Locate the cell with the specified text and output its [X, Y] center coordinate. 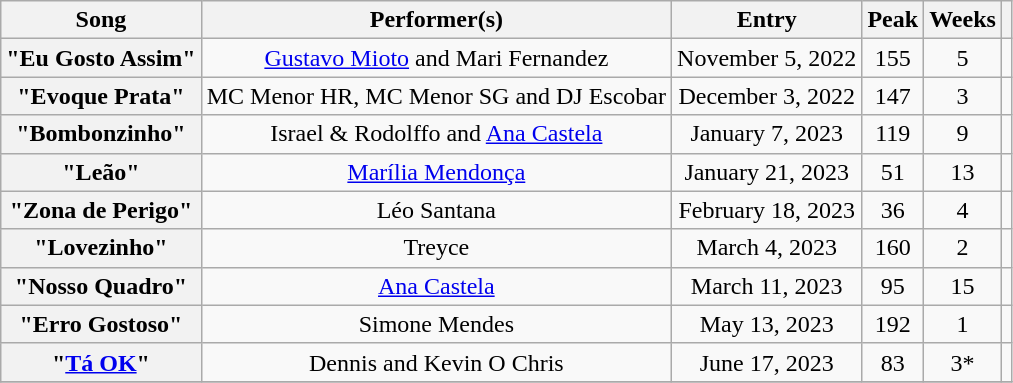
13 [963, 172]
March 4, 2023 [767, 248]
51 [893, 172]
"Lovezinho" [101, 248]
192 [893, 324]
147 [893, 96]
Entry [767, 20]
"Leão" [101, 172]
Performer(s) [436, 20]
March 11, 2023 [767, 286]
Treyce [436, 248]
83 [893, 362]
"Erro Gostoso" [101, 324]
January 21, 2023 [767, 172]
Ana Castela [436, 286]
"Evoque Prata" [101, 96]
Léo Santana [436, 210]
"Nosso Quadro" [101, 286]
"Tá OK" [101, 362]
Dennis and Kevin O Chris [436, 362]
"Eu Gosto Assim" [101, 58]
Song [101, 20]
95 [893, 286]
November 5, 2022 [767, 58]
Weeks [963, 20]
Marília Mendonça [436, 172]
Peak [893, 20]
February 18, 2023 [767, 210]
June 17, 2023 [767, 362]
5 [963, 58]
36 [893, 210]
May 13, 2023 [767, 324]
3* [963, 362]
160 [893, 248]
9 [963, 134]
January 7, 2023 [767, 134]
December 3, 2022 [767, 96]
155 [893, 58]
MC Menor HR, MC Menor SG and DJ Escobar [436, 96]
2 [963, 248]
Gustavo Mioto and Mari Fernandez [436, 58]
Simone Mendes [436, 324]
15 [963, 286]
4 [963, 210]
119 [893, 134]
1 [963, 324]
3 [963, 96]
"Zona de Perigo" [101, 210]
Israel & Rodolffo and Ana Castela [436, 134]
"Bombonzinho" [101, 134]
